Identify which cell holds the provided text, then report its (x, y) central coordinate. 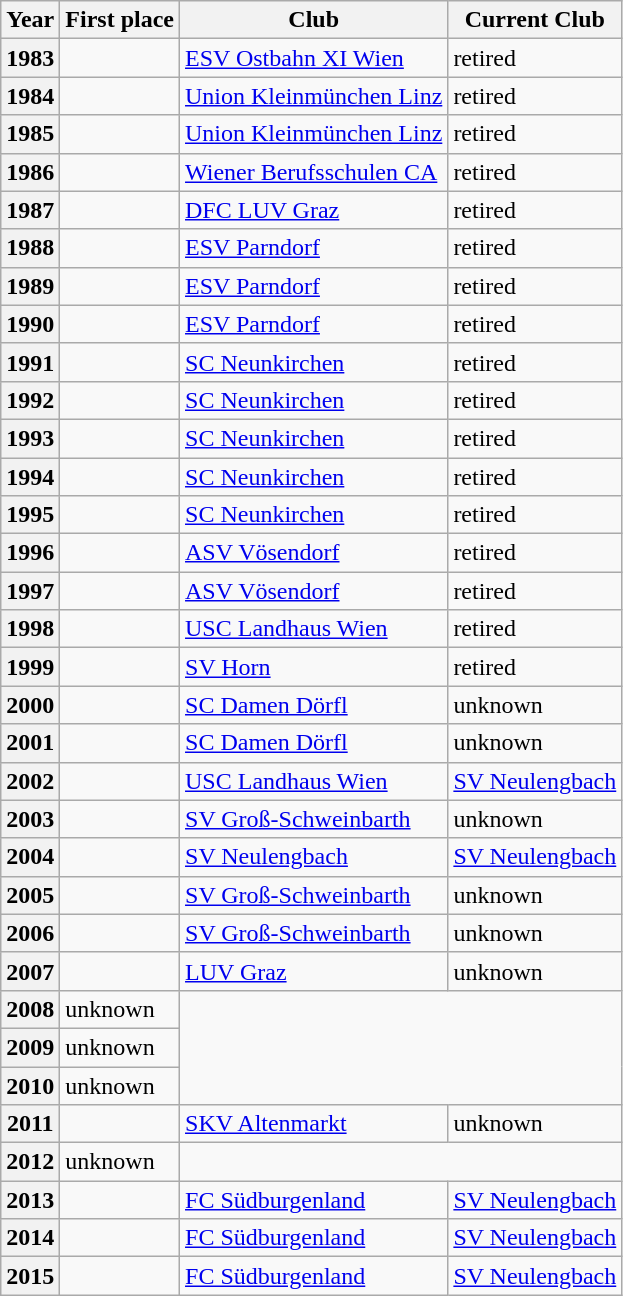
1999 (30, 667)
2005 (30, 895)
1990 (30, 324)
SKV Altenmarkt (314, 1124)
1985 (30, 134)
2002 (30, 781)
1992 (30, 400)
1984 (30, 96)
2013 (30, 1200)
1996 (30, 553)
2003 (30, 819)
1991 (30, 362)
1994 (30, 477)
Year (30, 20)
SV Horn (314, 667)
1986 (30, 172)
2011 (30, 1124)
2008 (30, 1009)
2012 (30, 1162)
2010 (30, 1085)
1988 (30, 248)
DFC LUV Graz (314, 210)
1998 (30, 629)
2007 (30, 971)
Wiener Berufsschulen CA (314, 172)
2009 (30, 1047)
Club (314, 20)
1997 (30, 591)
1983 (30, 58)
ESV Ostbahn XI Wien (314, 58)
Current Club (535, 20)
1989 (30, 286)
2015 (30, 1276)
1993 (30, 438)
LUV Graz (314, 971)
2000 (30, 705)
2006 (30, 933)
2001 (30, 743)
2004 (30, 857)
1995 (30, 515)
First place (120, 20)
2014 (30, 1238)
1987 (30, 210)
